Locate the cell with the specified text and output its [X, Y] center coordinate. 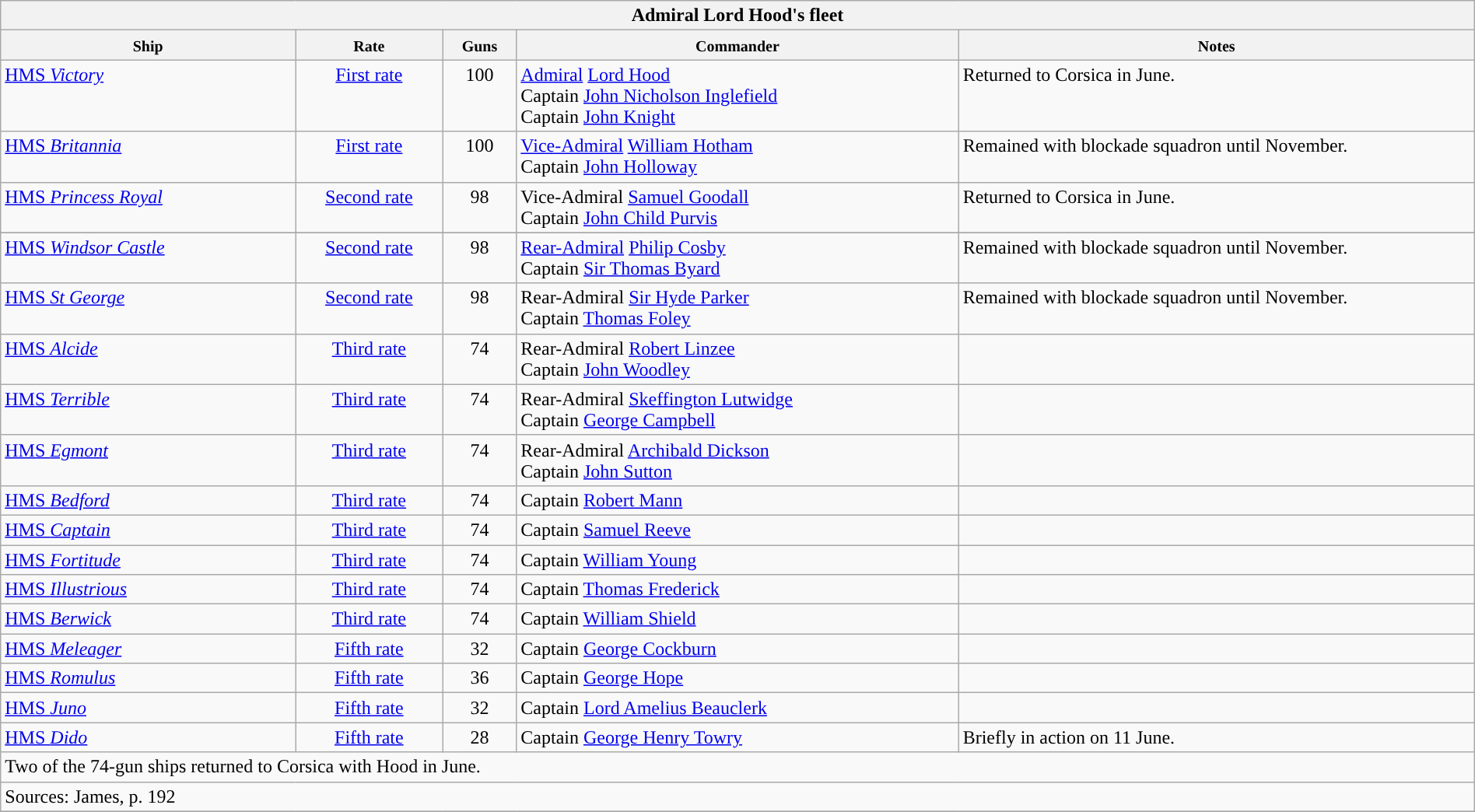
HMS Princess Royal [148, 207]
Rear-Admiral Sir Hyde ParkerCaptain Thomas Foley [737, 308]
HMS Egmont [148, 460]
Rear-Admiral Philip CosbyCaptain Sir Thomas Byard [737, 258]
HMS Illustrious [148, 590]
Notes [1217, 45]
HMS Captain [148, 530]
Sources: James, p. 192 [737, 796]
HMS Meleager [148, 649]
Captain George Hope [737, 678]
Rear-Admiral Robert LinzeeCaptain John Woodley [737, 359]
Rear-Admiral Skeffington LutwidgeCaptain George Campbell [737, 409]
Briefly in action on 11 June. [1217, 737]
HMS Berwick [148, 619]
Captain Robert Mann [737, 500]
Captain George Cockburn [737, 649]
Admiral Lord HoodCaptain John Nicholson InglefieldCaptain John Knight [737, 96]
HMS Romulus [148, 678]
Rate [369, 45]
Captain Thomas Frederick [737, 590]
HMS Victory [148, 96]
Admiral Lord Hood's fleet [737, 16]
Vice-Admiral William HothamCaptain John Holloway [737, 157]
HMS Windsor Castle [148, 258]
36 [479, 678]
Captain George Henry Towry [737, 737]
Captain Lord Amelius Beauclerk [737, 708]
HMS Fortitude [148, 559]
HMS Terrible [148, 409]
28 [479, 737]
Guns [479, 45]
Vice-Admiral Samuel GoodallCaptain John Child Purvis [737, 207]
HMS Britannia [148, 157]
Commander [737, 45]
Captain Samuel Reeve [737, 530]
Captain William Shield [737, 619]
HMS Juno [148, 708]
Two of the 74-gun ships returned to Corsica with Hood in June. [737, 767]
HMS Bedford [148, 500]
HMS Dido [148, 737]
Rear-Admiral Archibald DicksonCaptain John Sutton [737, 460]
HMS St George [148, 308]
Captain William Young [737, 559]
HMS Alcide [148, 359]
Ship [148, 45]
